Detect which cell encompasses the target text, then output its (X, Y) center coordinate. 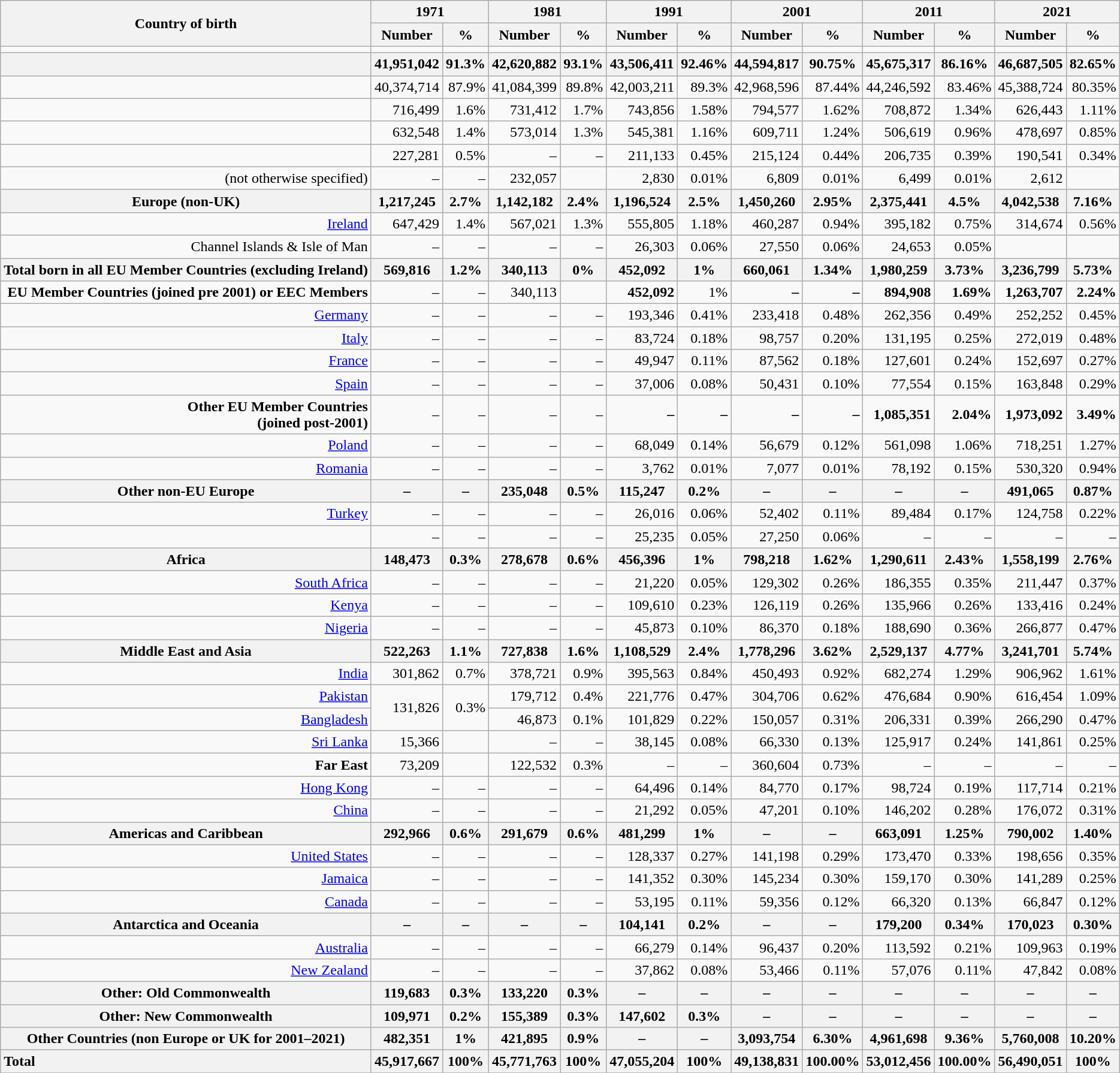
84,770 (767, 788)
87.44% (833, 87)
89,484 (899, 514)
Total (186, 1062)
49,138,831 (767, 1062)
Poland (186, 445)
57,076 (899, 970)
82.65% (1093, 64)
0.92% (833, 674)
0.73% (833, 765)
1.40% (1093, 833)
190,541 (1031, 155)
128,337 (642, 856)
77,554 (899, 384)
96,437 (767, 947)
87.9% (465, 87)
0.56% (1093, 224)
193,346 (642, 315)
24,653 (899, 246)
206,735 (899, 155)
3.49% (1093, 415)
45,388,724 (1031, 87)
1,217,245 (406, 201)
83,724 (642, 338)
26,303 (642, 246)
314,674 (1031, 224)
188,690 (899, 628)
2.95% (833, 201)
0.28% (965, 810)
1,142,182 (525, 201)
46,687,505 (1031, 64)
45,873 (642, 628)
561,098 (899, 445)
790,002 (1031, 833)
EU Member Countries (joined pre 2001) or EEC Members (186, 293)
147,602 (642, 1016)
47,201 (767, 810)
Kenya (186, 605)
894,908 (899, 293)
109,971 (406, 1016)
44,246,592 (899, 87)
64,496 (642, 788)
482,351 (406, 1039)
1.09% (1093, 697)
1.06% (965, 445)
South Africa (186, 582)
476,684 (899, 697)
232,057 (525, 178)
718,251 (1031, 445)
3.62% (833, 650)
3,241,701 (1031, 650)
9.36% (965, 1039)
573,014 (525, 132)
155,389 (525, 1016)
266,877 (1031, 628)
221,776 (642, 697)
Americas and Caribbean (186, 833)
68,049 (642, 445)
235,048 (525, 491)
109,963 (1031, 947)
252,252 (1031, 315)
159,170 (899, 879)
37,862 (642, 970)
42,968,596 (767, 87)
215,124 (767, 155)
0.75% (965, 224)
3,093,754 (767, 1039)
1.29% (965, 674)
360,604 (767, 765)
291,679 (525, 833)
49,947 (642, 361)
1,558,199 (1031, 559)
0.36% (965, 628)
115,247 (642, 491)
New Zealand (186, 970)
1.58% (705, 110)
127,601 (899, 361)
1.24% (833, 132)
506,619 (899, 132)
Other Countries (non Europe or UK for 2001–2021) (186, 1039)
109,610 (642, 605)
173,470 (899, 856)
44,594,817 (767, 64)
211,133 (642, 155)
59,356 (767, 902)
1971 (430, 12)
145,234 (767, 879)
1,980,259 (899, 269)
708,872 (899, 110)
2001 (797, 12)
2.04% (965, 415)
Other non-EU Europe (186, 491)
567,021 (525, 224)
491,065 (1031, 491)
794,577 (767, 110)
1.27% (1093, 445)
906,962 (1031, 674)
1.16% (705, 132)
21,292 (642, 810)
56,679 (767, 445)
122,532 (525, 765)
129,302 (767, 582)
6,499 (899, 178)
66,320 (899, 902)
52,402 (767, 514)
124,758 (1031, 514)
1981 (548, 12)
66,279 (642, 947)
53,012,456 (899, 1062)
89.8% (584, 87)
716,499 (406, 110)
37,006 (642, 384)
25,235 (642, 536)
233,418 (767, 315)
47,842 (1031, 970)
0.84% (705, 674)
4,961,698 (899, 1039)
616,454 (1031, 697)
632,548 (406, 132)
86,370 (767, 628)
15,366 (406, 742)
292,966 (406, 833)
Turkey (186, 514)
1.25% (965, 833)
42,620,882 (525, 64)
0.87% (1093, 491)
301,862 (406, 674)
80.35% (1093, 87)
378,721 (525, 674)
131,826 (406, 708)
66,330 (767, 742)
1.61% (1093, 674)
Other: Old Commonwealth (186, 993)
1,196,524 (642, 201)
53,466 (767, 970)
0% (584, 269)
2021 (1057, 12)
141,352 (642, 879)
7.16% (1093, 201)
731,412 (525, 110)
0.41% (705, 315)
545,381 (642, 132)
46,873 (525, 719)
1,108,529 (642, 650)
798,218 (767, 559)
170,023 (1031, 924)
647,429 (406, 224)
133,220 (525, 993)
Australia (186, 947)
56,490,051 (1031, 1062)
227,281 (406, 155)
89.3% (705, 87)
45,675,317 (899, 64)
206,331 (899, 719)
90.75% (833, 64)
86.16% (965, 64)
Channel Islands & Isle of Man (186, 246)
0.7% (465, 674)
93.1% (584, 64)
91.3% (465, 64)
2011 (929, 12)
146,202 (899, 810)
45,917,667 (406, 1062)
38,145 (642, 742)
Sri Lanka (186, 742)
Middle East and Asia (186, 650)
47,055,204 (642, 1062)
141,861 (1031, 742)
150,057 (767, 719)
1,778,296 (767, 650)
4.77% (965, 650)
Jamaica (186, 879)
1,085,351 (899, 415)
1.2% (465, 269)
27,550 (767, 246)
2.76% (1093, 559)
1.69% (965, 293)
China (186, 810)
609,711 (767, 132)
141,289 (1031, 879)
278,678 (525, 559)
0.49% (965, 315)
6.30% (833, 1039)
395,563 (642, 674)
France (186, 361)
Total born in all EU Member Countries (excluding Ireland) (186, 269)
104,141 (642, 924)
6,809 (767, 178)
727,838 (525, 650)
Spain (186, 384)
152,697 (1031, 361)
682,274 (899, 674)
131,195 (899, 338)
186,355 (899, 582)
Country of birth (186, 23)
Ireland (186, 224)
Pakistan (186, 697)
21,220 (642, 582)
Canada (186, 902)
421,895 (525, 1039)
83.46% (965, 87)
87,562 (767, 361)
Germany (186, 315)
262,356 (899, 315)
2.7% (465, 201)
50,431 (767, 384)
117,714 (1031, 788)
743,856 (642, 110)
43,506,411 (642, 64)
1.18% (705, 224)
626,443 (1031, 110)
555,805 (642, 224)
198,656 (1031, 856)
10.20% (1093, 1039)
Far East (186, 765)
0.62% (833, 697)
2,375,441 (899, 201)
United States (186, 856)
41,951,042 (406, 64)
3,762 (642, 468)
0.4% (584, 697)
53,195 (642, 902)
7,077 (767, 468)
126,119 (767, 605)
1,290,611 (899, 559)
4,042,538 (1031, 201)
663,091 (899, 833)
Other: New Commonwealth (186, 1016)
45,771,763 (525, 1062)
India (186, 674)
135,966 (899, 605)
5.74% (1093, 650)
266,290 (1031, 719)
450,493 (767, 674)
5,760,008 (1031, 1039)
73,209 (406, 765)
148,473 (406, 559)
0.96% (965, 132)
1.1% (465, 650)
Italy (186, 338)
78,192 (899, 468)
Bangladesh (186, 719)
Antarctica and Oceania (186, 924)
27,250 (767, 536)
2.43% (965, 559)
0.37% (1093, 582)
211,447 (1031, 582)
456,396 (642, 559)
141,198 (767, 856)
0.1% (584, 719)
304,706 (767, 697)
66,847 (1031, 902)
92.46% (705, 64)
522,263 (406, 650)
481,299 (642, 833)
0.90% (965, 697)
460,287 (767, 224)
660,061 (767, 269)
5.73% (1093, 269)
530,320 (1031, 468)
1,263,707 (1031, 293)
569,816 (406, 269)
0.44% (833, 155)
2.5% (705, 201)
98,724 (899, 788)
1.11% (1093, 110)
133,416 (1031, 605)
179,712 (525, 697)
1,973,092 (1031, 415)
0.33% (965, 856)
478,697 (1031, 132)
2,612 (1031, 178)
272,019 (1031, 338)
26,016 (642, 514)
3.73% (965, 269)
163,848 (1031, 384)
1,450,260 (767, 201)
41,084,399 (525, 87)
Other EU Member Countries(joined post-2001) (186, 415)
Europe (non-UK) (186, 201)
(not otherwise specified) (186, 178)
2.24% (1093, 293)
Nigeria (186, 628)
98,757 (767, 338)
0.23% (705, 605)
119,683 (406, 993)
42,003,211 (642, 87)
125,917 (899, 742)
0.85% (1093, 132)
176,072 (1031, 810)
3,236,799 (1031, 269)
395,182 (899, 224)
2,830 (642, 178)
101,829 (642, 719)
1991 (669, 12)
40,374,714 (406, 87)
179,200 (899, 924)
Africa (186, 559)
1.7% (584, 110)
Hong Kong (186, 788)
113,592 (899, 947)
4.5% (965, 201)
Romania (186, 468)
2,529,137 (899, 650)
